For the text-containing cell, return its midpoint in [x, y] coordinate format. 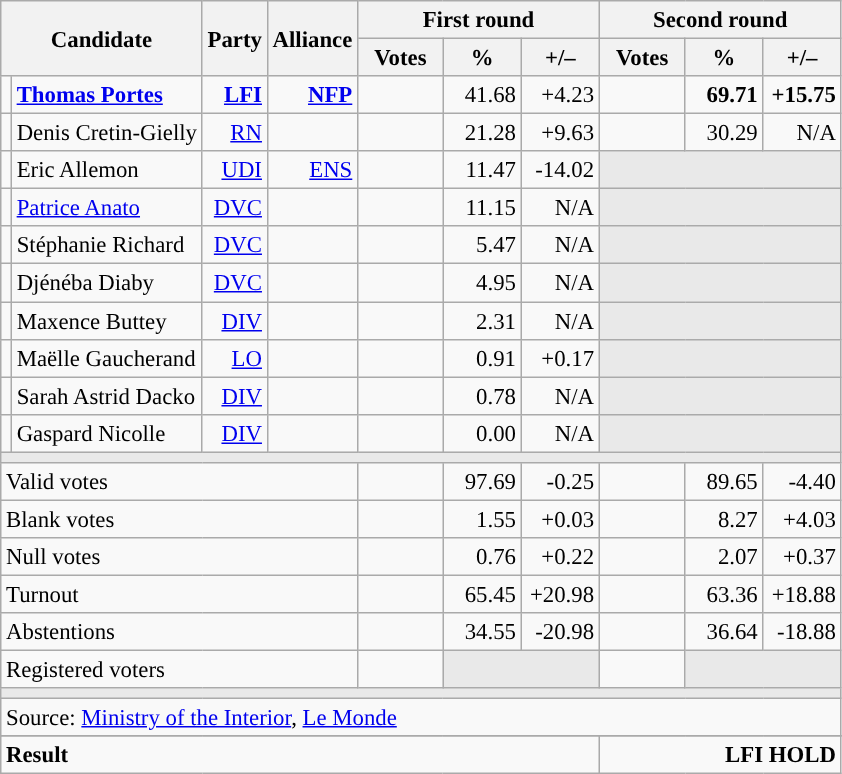
41.68 [482, 95]
34.55 [482, 632]
Party [234, 38]
89.65 [724, 482]
36.64 [724, 632]
+9.63 [560, 133]
Sarah Astrid Dacko [106, 396]
Stéphanie Richard [106, 245]
11.47 [482, 170]
Source: Ministry of the Interior, Le Monde [421, 718]
UDI [234, 170]
21.28 [482, 133]
Abstentions [180, 632]
Alliance [312, 38]
Djénéba Diaby [106, 283]
Second round [720, 20]
1.55 [482, 519]
97.69 [482, 482]
+0.03 [560, 519]
Thomas Portes [106, 95]
Registered voters [180, 670]
4.95 [482, 283]
NFP [312, 95]
-0.25 [560, 482]
LFI [234, 95]
0.76 [482, 557]
65.45 [482, 594]
5.47 [482, 245]
0.00 [482, 433]
Blank votes [180, 519]
69.71 [724, 95]
+0.22 [560, 557]
+18.88 [802, 594]
Candidate [102, 38]
Maëlle Gaucherand [106, 358]
0.91 [482, 358]
+0.37 [802, 557]
LFI HOLD [720, 755]
+15.75 [802, 95]
Gaspard Nicolle [106, 433]
-14.02 [560, 170]
30.29 [724, 133]
RN [234, 133]
+4.03 [802, 519]
Valid votes [180, 482]
Patrice Anato [106, 208]
-20.98 [560, 632]
+4.23 [560, 95]
11.15 [482, 208]
+0.17 [560, 358]
63.36 [724, 594]
Result [300, 755]
2.07 [724, 557]
Denis Cretin-Gielly [106, 133]
-18.88 [802, 632]
+20.98 [560, 594]
Maxence Buttey [106, 321]
2.31 [482, 321]
0.78 [482, 396]
Turnout [180, 594]
Eric Allemon [106, 170]
First round [479, 20]
-4.40 [802, 482]
8.27 [724, 519]
ENS [312, 170]
Null votes [180, 557]
LO [234, 358]
